For the text-containing cell, return its midpoint in [x, y] coordinate format. 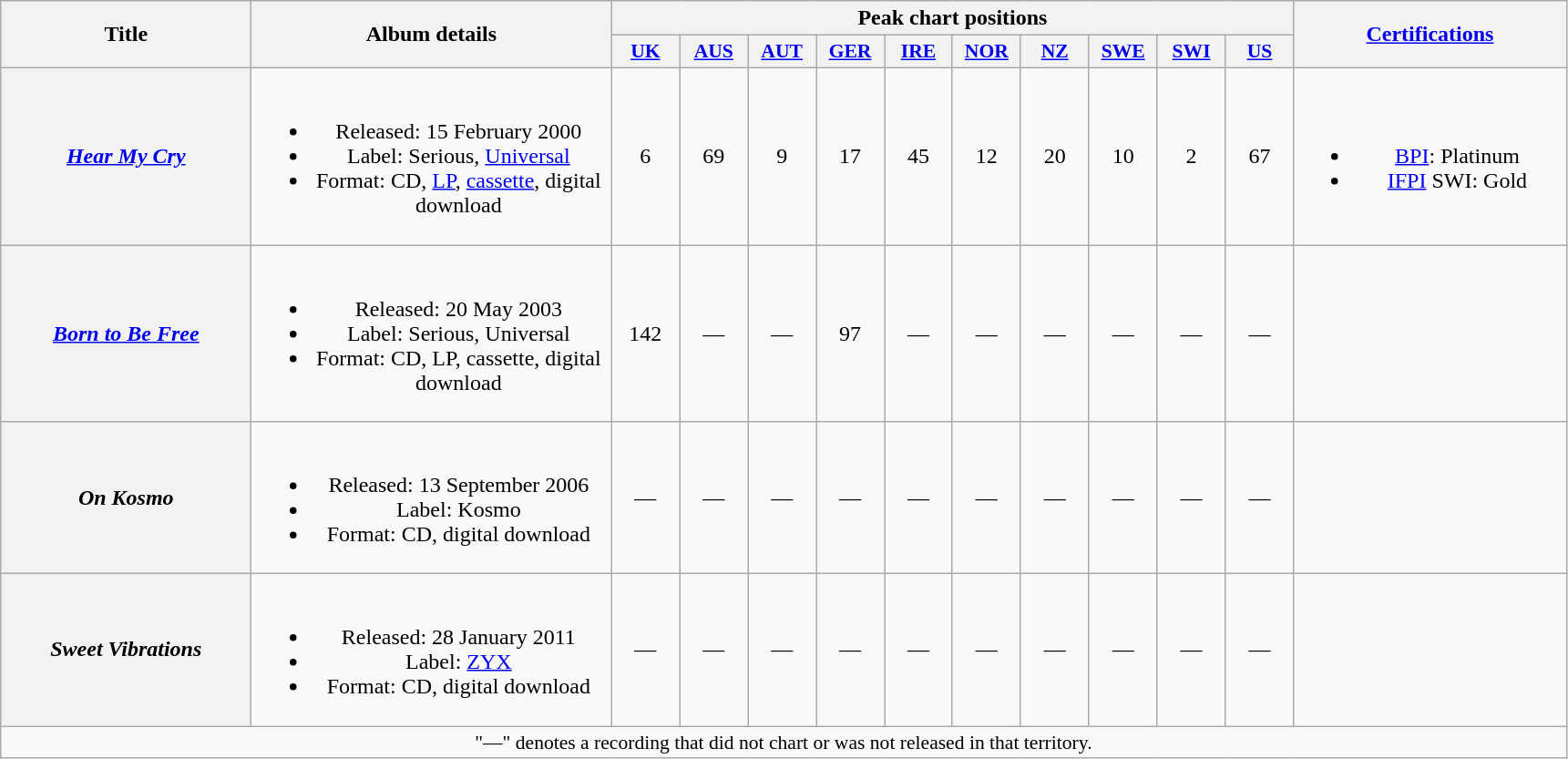
SWE [1122, 52]
GER [851, 52]
Released: 13 September 2006Label: KosmoFormat: CD, digital download [432, 497]
NOR [986, 52]
AUT [782, 52]
67 [1259, 156]
IRE [918, 52]
SWI [1192, 52]
"—" denotes a recording that did not chart or was not released in that territory. [784, 743]
NZ [1055, 52]
BPI: PlatinumIFPI SWI: Gold [1430, 156]
Released: 20 May 2003Label: Serious, UniversalFormat: CD, LP, cassette, digital download [432, 333]
Sweet Vibrations [126, 651]
17 [851, 156]
2 [1192, 156]
97 [851, 333]
9 [782, 156]
On Kosmo [126, 497]
20 [1055, 156]
10 [1122, 156]
Hear My Cry [126, 156]
Born to Be Free [126, 333]
69 [714, 156]
UK [645, 52]
Title [126, 35]
Peak chart positions [953, 18]
Released: 15 February 2000Label: Serious, UniversalFormat: CD, LP, cassette, digital download [432, 156]
6 [645, 156]
142 [645, 333]
Album details [432, 35]
Released: 28 January 2011Label: ZYXFormat: CD, digital download [432, 651]
US [1259, 52]
12 [986, 156]
AUS [714, 52]
45 [918, 156]
Certifications [1430, 35]
